Find where the given text appears and provide that cell's center as (x, y) coordinate. 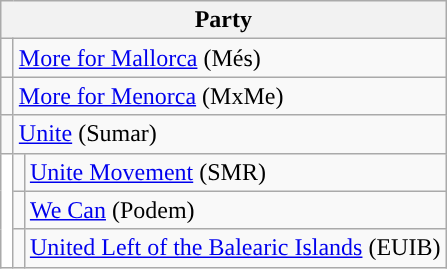
Party (224, 20)
More for Menorca (MxMe) (230, 96)
More for Mallorca (Més) (230, 58)
Unite (Sumar) (230, 134)
Unite Movement (SMR) (235, 172)
United Left of the Balearic Islands (EUIB) (235, 248)
We Can (Podem) (235, 210)
